Scan for the cell matching the given text and deliver its [x, y] coordinate at center. 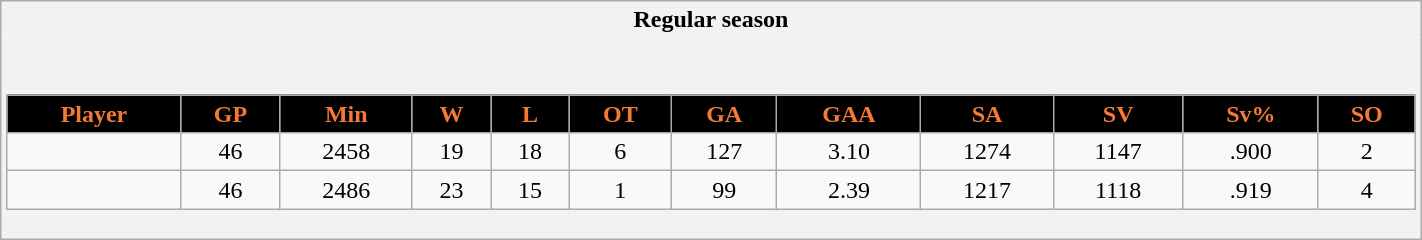
W [451, 114]
1118 [1118, 190]
Min [346, 114]
2 [1366, 152]
1147 [1118, 152]
1 [620, 190]
15 [530, 190]
127 [724, 152]
3.10 [849, 152]
18 [530, 152]
GAA [849, 114]
1217 [987, 190]
GA [724, 114]
.900 [1250, 152]
SV [1118, 114]
2.39 [849, 190]
Sv% [1250, 114]
99 [724, 190]
23 [451, 190]
SO [1366, 114]
Regular season [711, 20]
6 [620, 152]
Player GP Min W L OT GA GAA SA SV Sv% SO 46 2458 19 18 6 127 3.10 1274 1147 .900 2 46 2486 23 15 1 99 2.39 1217 1118 .919 4 [711, 138]
L [530, 114]
Player [94, 114]
2458 [346, 152]
19 [451, 152]
.919 [1250, 190]
SA [987, 114]
1274 [987, 152]
OT [620, 114]
4 [1366, 190]
GP [230, 114]
2486 [346, 190]
